Identify which cell holds the provided text, then report its [x, y] central coordinate. 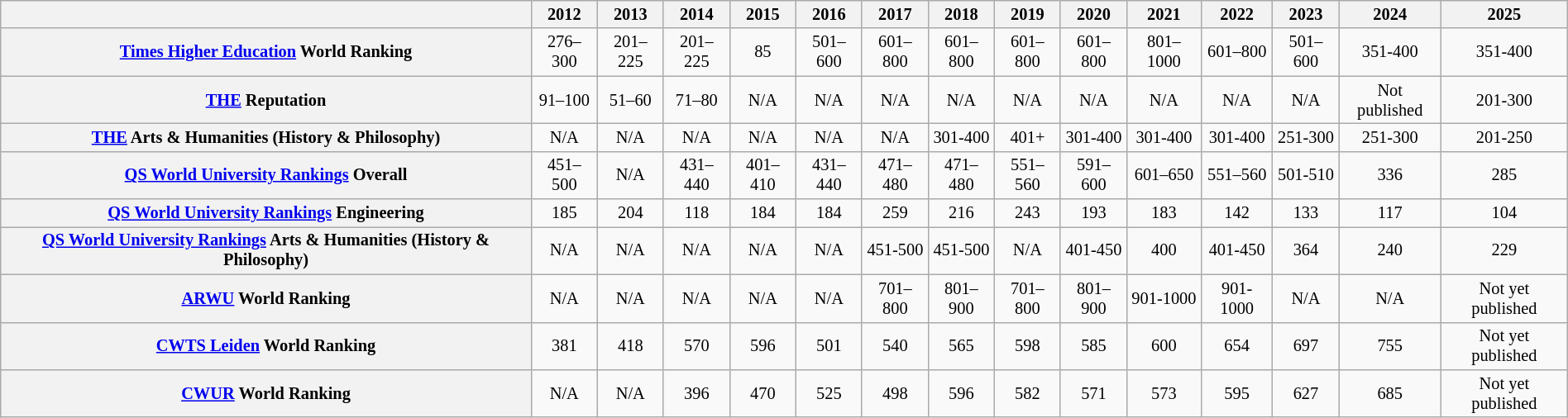
51–60 [630, 100]
259 [895, 213]
104 [1503, 213]
201-300 [1503, 100]
204 [630, 213]
595 [1237, 394]
582 [1027, 394]
540 [895, 346]
451–500 [564, 175]
470 [762, 394]
THE Reputation [266, 100]
2024 [1389, 15]
565 [961, 346]
585 [1093, 346]
498 [895, 394]
697 [1306, 346]
2014 [696, 15]
400 [1164, 251]
2017 [895, 15]
229 [1503, 251]
2018 [961, 15]
183 [1164, 213]
401+ [1027, 138]
91–100 [564, 100]
285 [1503, 175]
133 [1306, 213]
118 [696, 213]
QS World University Rankings Overall [266, 175]
ARWU World Ranking [266, 298]
654 [1237, 346]
381 [564, 346]
2020 [1093, 15]
501-510 [1306, 175]
755 [1389, 346]
501 [829, 346]
2022 [1237, 15]
185 [564, 213]
2012 [564, 15]
71–80 [696, 100]
2016 [829, 15]
240 [1389, 251]
2013 [630, 15]
QS World University Rankings Arts & Humanities (History & Philosophy) [266, 251]
216 [961, 213]
571 [1093, 394]
396 [696, 394]
336 [1389, 175]
418 [630, 346]
573 [1164, 394]
401–410 [762, 175]
CWTS Leiden World Ranking [266, 346]
627 [1306, 394]
142 [1237, 213]
2021 [1164, 15]
600 [1164, 346]
2025 [1503, 15]
598 [1027, 346]
2023 [1306, 15]
276–300 [564, 52]
117 [1389, 213]
570 [696, 346]
591–600 [1093, 175]
243 [1027, 213]
Not published [1389, 100]
801–1000 [1164, 52]
2015 [762, 15]
201-250 [1503, 138]
85 [762, 52]
THE Arts & Humanities (History & Philosophy) [266, 138]
525 [829, 394]
Times Higher Education World Ranking [266, 52]
685 [1389, 394]
QS World University Rankings Engineering [266, 213]
193 [1093, 213]
2019 [1027, 15]
364 [1306, 251]
601–650 [1164, 175]
CWUR World Ranking [266, 394]
